Scan for the cell matching the given text and deliver its [x, y] coordinate at center. 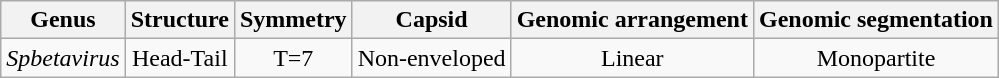
Non-enveloped [432, 58]
Genomic arrangement [632, 20]
Symmetry [293, 20]
Monopartite [876, 58]
Genus [63, 20]
Head-Tail [180, 58]
Genomic segmentation [876, 20]
Spbetavirus [63, 58]
T=7 [293, 58]
Capsid [432, 20]
Linear [632, 58]
Structure [180, 20]
